Scan for the cell matching the given text and deliver its (X, Y) coordinate at center. 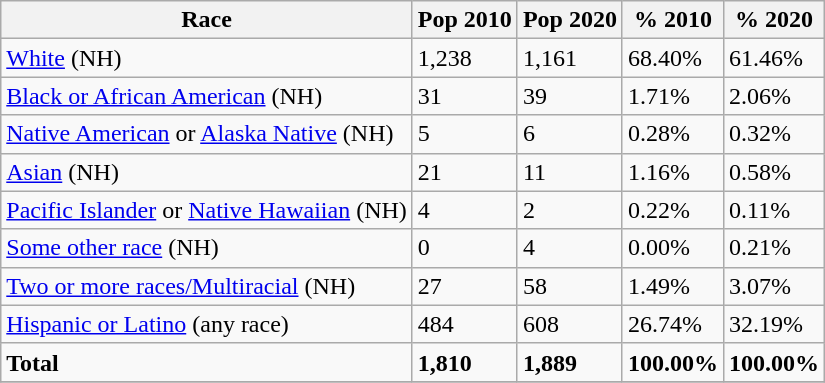
608 (570, 324)
3.07% (774, 286)
5 (464, 134)
11 (570, 172)
Total (207, 362)
31 (464, 96)
0.11% (774, 210)
White (NH) (207, 58)
1,810 (464, 362)
68.40% (672, 58)
1,161 (570, 58)
Pacific Islander or Native Hawaiian (NH) (207, 210)
Asian (NH) (207, 172)
Hispanic or Latino (any race) (207, 324)
2.06% (774, 96)
0 (464, 248)
39 (570, 96)
Race (207, 20)
484 (464, 324)
0.32% (774, 134)
Pop 2010 (464, 20)
2 (570, 210)
Black or African American (NH) (207, 96)
1.49% (672, 286)
32.19% (774, 324)
0.58% (774, 172)
58 (570, 286)
27 (464, 286)
1,238 (464, 58)
Native American or Alaska Native (NH) (207, 134)
Two or more races/Multiracial (NH) (207, 286)
1.71% (672, 96)
0.00% (672, 248)
1.16% (672, 172)
% 2020 (774, 20)
0.21% (774, 248)
% 2010 (672, 20)
Some other race (NH) (207, 248)
26.74% (672, 324)
Pop 2020 (570, 20)
0.22% (672, 210)
61.46% (774, 58)
0.28% (672, 134)
21 (464, 172)
6 (570, 134)
1,889 (570, 362)
